Find where the given text appears and provide that cell's center as [x, y] coordinate. 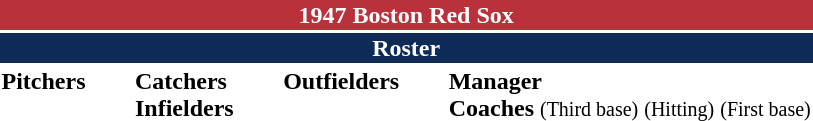
1947 Boston Red Sox [406, 15]
Roster [406, 48]
